Determine the (x, y) coordinate at the center of the cell enclosing the given text.  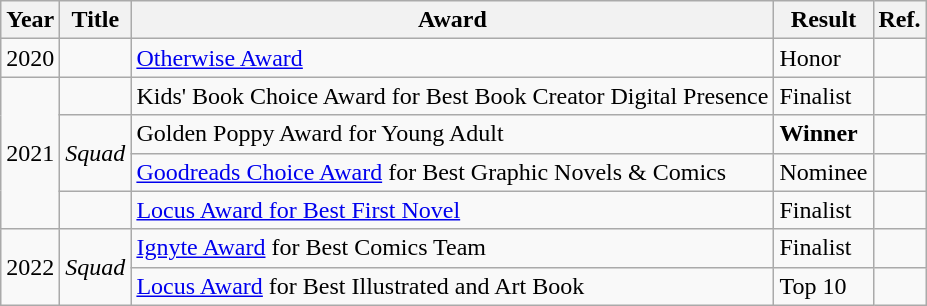
Title (96, 20)
Honor (824, 58)
Top 10 (824, 286)
Result (824, 20)
2021 (30, 153)
2022 (30, 267)
Golden Poppy Award for Young Adult (452, 134)
Award (452, 20)
Otherwise Award (452, 58)
Goodreads Choice Award for Best Graphic Novels & Comics (452, 172)
Year (30, 20)
Kids' Book Choice Award for Best Book Creator Digital Presence (452, 96)
2020 (30, 58)
Ignyte Award for Best Comics Team (452, 248)
Ref. (900, 20)
Locus Award for Best Illustrated and Art Book (452, 286)
Nominee (824, 172)
Winner (824, 134)
Locus Award for Best First Novel (452, 210)
